Pinpoint the cell where the given text exists, returning its (x, y) midpoint coordinate. 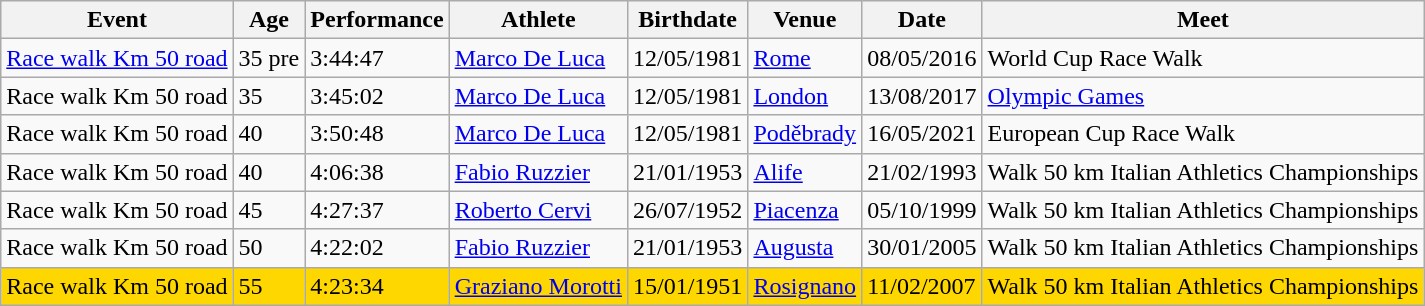
Roberto Cervi (538, 210)
05/10/1999 (922, 210)
Piacenza (805, 210)
26/07/1952 (687, 210)
35 pre (269, 58)
16/05/2021 (922, 134)
Event (117, 20)
4:23:34 (377, 286)
30/01/2005 (922, 248)
Rome (805, 58)
Graziano Morotti (538, 286)
Age (269, 20)
Performance (377, 20)
Venue (805, 20)
15/01/1951 (687, 286)
55 (269, 286)
4:22:02 (377, 248)
08/05/2016 (922, 58)
Meet (1203, 20)
London (805, 96)
Olympic Games (1203, 96)
11/02/2007 (922, 286)
45 (269, 210)
Alife (805, 172)
Birthdate (687, 20)
3:44:47 (377, 58)
4:06:38 (377, 172)
Poděbrady (805, 134)
Athlete (538, 20)
Rosignano (805, 286)
European Cup Race Walk (1203, 134)
Augusta (805, 248)
13/08/2017 (922, 96)
50 (269, 248)
Date (922, 20)
4:27:37 (377, 210)
3:50:48 (377, 134)
World Cup Race Walk (1203, 58)
35 (269, 96)
21/02/1993 (922, 172)
3:45:02 (377, 96)
